Return (x, y) of the center of cell containing provided text 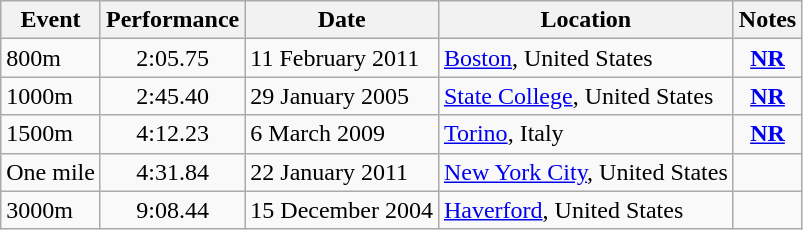
Performance (172, 20)
2:45.40 (172, 96)
3000m (51, 210)
6 March 2009 (342, 134)
9:08.44 (172, 210)
22 January 2011 (342, 172)
Haverford, United States (586, 210)
800m (51, 58)
11 February 2011 (342, 58)
Notes (767, 20)
15 December 2004 (342, 210)
2:05.75 (172, 58)
Date (342, 20)
Event (51, 20)
Torino, Italy (586, 134)
1000m (51, 96)
29 January 2005 (342, 96)
4:12.23 (172, 134)
4:31.84 (172, 172)
1500m (51, 134)
State College, United States (586, 96)
One mile (51, 172)
Boston, United States (586, 58)
New York City, United States (586, 172)
Location (586, 20)
